Detect which cell encompasses the target text, then output its [X, Y] center coordinate. 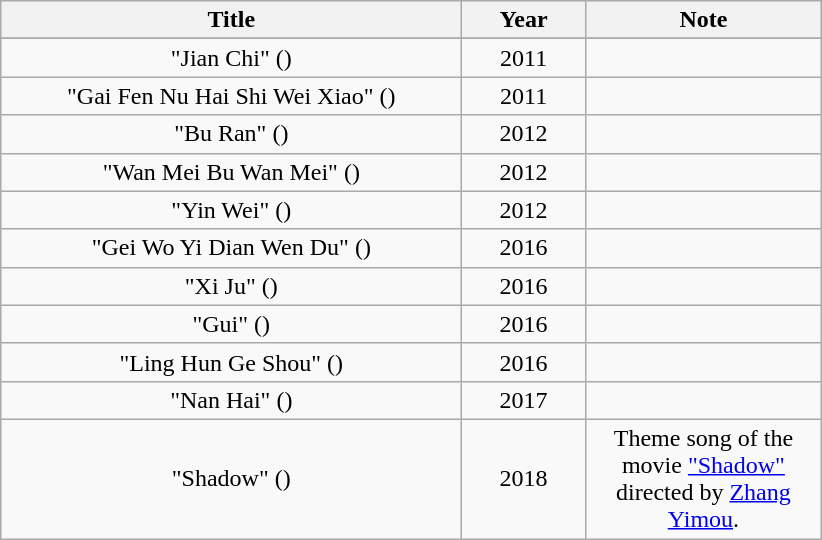
"Ling Hun Ge Shou" () [232, 362]
2018 [524, 478]
"Jian Chi" () [232, 58]
"Nan Hai" () [232, 400]
Note [703, 20]
"Xi Ju" () [232, 286]
Theme song of the movie "Shadow" directed by Zhang Yimou. [703, 478]
"Yin Wei" () [232, 210]
"Gui" () [232, 324]
"Bu Ran" () [232, 134]
"Shadow" () [232, 478]
"Gei Wo Yi Dian Wen Du" () [232, 248]
Title [232, 20]
"Wan Mei Bu Wan Mei" () [232, 172]
2017 [524, 400]
"Gai Fen Nu Hai Shi Wei Xiao" () [232, 96]
Year [524, 20]
